Output the (x, y) coordinate of the center of the cell containing the given text.  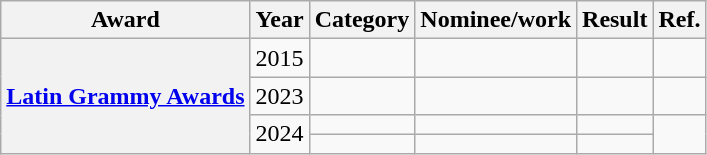
Nominee/work (496, 20)
Latin Grammy Awards (126, 96)
2023 (280, 96)
2024 (280, 134)
Year (280, 20)
Category (362, 20)
Ref. (680, 20)
Result (615, 20)
Award (126, 20)
2015 (280, 58)
